Return the [X, Y] coordinate for the center point of the cell that contains the specified text.  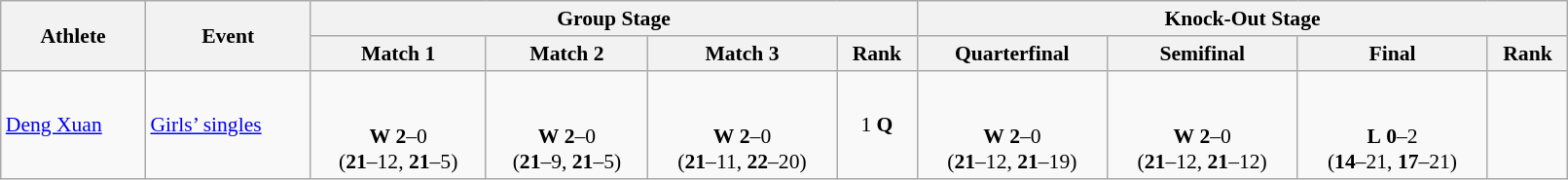
Final [1392, 54]
Event [228, 35]
W 2–0 (21–9, 21–5) [566, 125]
Quarterfinal [1012, 54]
L 0–2 (14–21, 17–21) [1392, 125]
W 2–0 (21–12, 21–12) [1201, 125]
Deng Xuan [74, 125]
Match 3 [742, 54]
Group Stage [613, 18]
Athlete [74, 35]
Girls’ singles [228, 125]
1 Q [878, 125]
Match 2 [566, 54]
W 2–0 (21–12, 21–5) [399, 125]
W 2–0 (21–11, 22–20) [742, 125]
W 2–0 (21–12, 21–19) [1012, 125]
Knock-Out Stage [1242, 18]
Semifinal [1201, 54]
Match 1 [399, 54]
